Provide the [X, Y] coordinate of the cell's center where the given text is located.  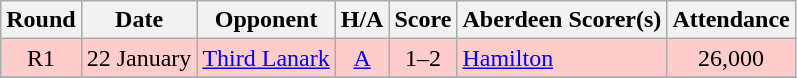
Round [41, 20]
1–2 [423, 58]
22 January [139, 58]
26,000 [731, 58]
Third Lanark [266, 58]
Score [423, 20]
A [362, 58]
Attendance [731, 20]
R1 [41, 58]
Opponent [266, 20]
Aberdeen Scorer(s) [562, 20]
H/A [362, 20]
Date [139, 20]
Hamilton [562, 58]
